Determine the [X, Y] coordinate at the center of the cell enclosing the given text.  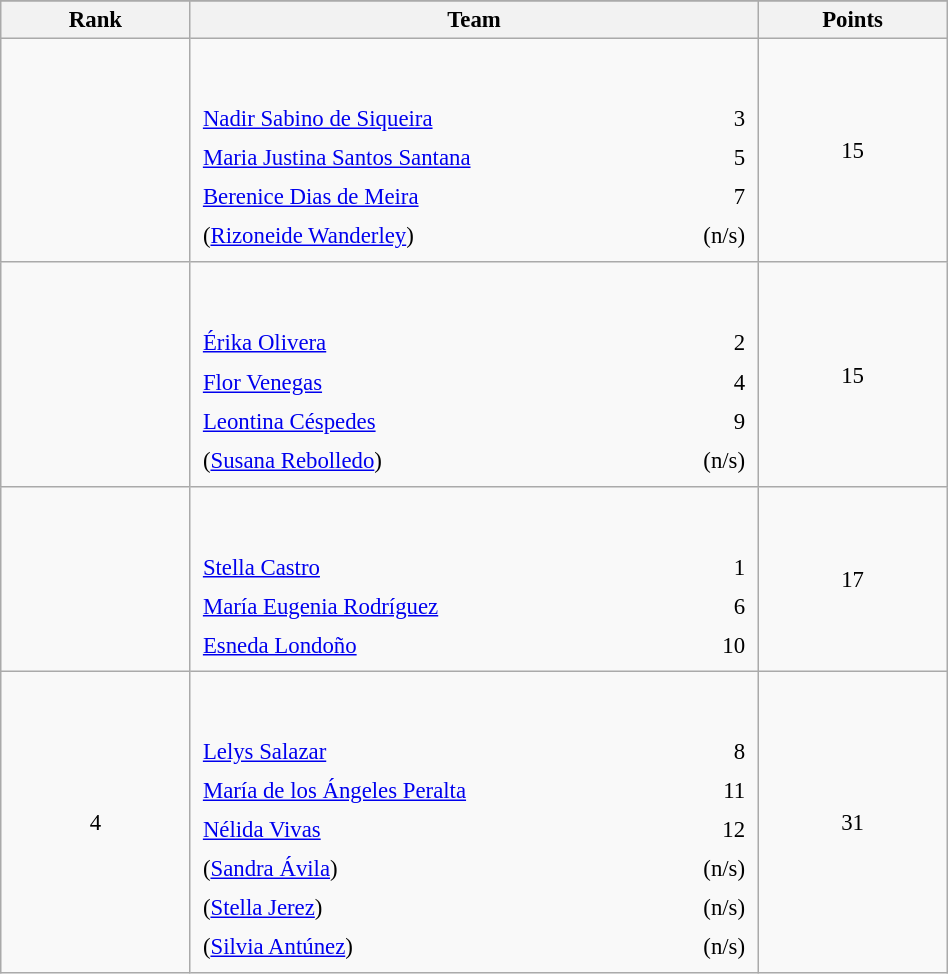
(Sandra Ávila) [429, 869]
10 [718, 645]
(Susana Rebolledo) [414, 460]
María Eugenia Rodríguez [440, 606]
Érika Olivera 2 Flor Venegas 4 Leontina Céspedes 9 (Susana Rebolledo) (n/s) [474, 374]
Points [852, 20]
Leontina Céspedes [414, 421]
Lelys Salazar [429, 752]
María de los Ángeles Peralta [429, 791]
Stella Castro [440, 567]
Nadir Sabino de Siqueira 3 Maria Justina Santos Santana 5 Berenice Dias de Meira 7 (Rizoneide Wanderley) (n/s) [474, 151]
Lelys Salazar 8 María de los Ángeles Peralta 11 Nélida Vivas 12 (Sandra Ávila) (n/s) (Stella Jerez) (n/s) (Silvia Antúnez) (n/s) [474, 822]
Berenice Dias de Meira [430, 197]
Rank [96, 20]
17 [852, 578]
9 [692, 421]
6 [718, 606]
(Rizoneide Wanderley) [430, 236]
5 [706, 158]
11 [706, 791]
2 [692, 343]
Nadir Sabino de Siqueira [430, 119]
Érika Olivera [414, 343]
(Stella Jerez) [429, 908]
8 [706, 752]
Stella Castro 1 María Eugenia Rodríguez 6 Esneda Londoño 10 [474, 578]
Team [474, 20]
(Silvia Antúnez) [429, 947]
3 [706, 119]
Nélida Vivas [429, 830]
Esneda Londoño [440, 645]
Flor Venegas [414, 382]
Maria Justina Santos Santana [430, 158]
31 [852, 822]
12 [706, 830]
7 [706, 197]
1 [718, 567]
